Find where the given text appears and provide that cell's center as [X, Y] coordinate. 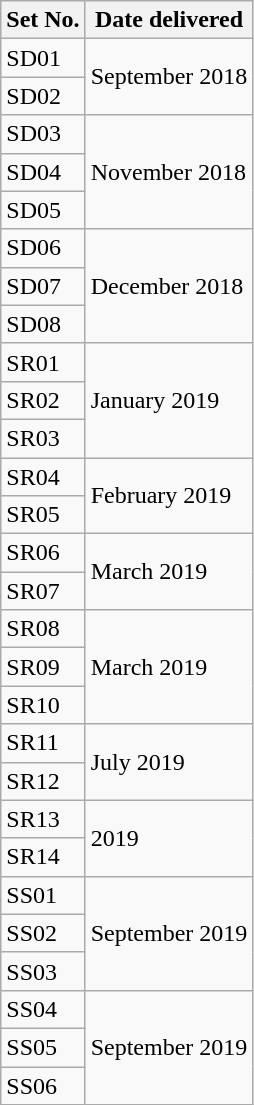
SS06 [43, 1085]
SR04 [43, 477]
SS02 [43, 933]
SD04 [43, 172]
February 2019 [169, 496]
SD03 [43, 134]
SS04 [43, 1009]
SR11 [43, 743]
Set No. [43, 20]
SR06 [43, 553]
SD07 [43, 286]
January 2019 [169, 400]
SS03 [43, 971]
2019 [169, 838]
SD05 [43, 210]
July 2019 [169, 762]
SR14 [43, 857]
SR09 [43, 667]
December 2018 [169, 286]
SD06 [43, 248]
SS01 [43, 895]
SR01 [43, 362]
SS05 [43, 1047]
SR08 [43, 629]
SD02 [43, 96]
November 2018 [169, 172]
SR02 [43, 400]
SR10 [43, 705]
SD01 [43, 58]
SR12 [43, 781]
SR03 [43, 438]
SR05 [43, 515]
SR13 [43, 819]
September 2018 [169, 77]
Date delivered [169, 20]
SD08 [43, 324]
SR07 [43, 591]
